Return [X, Y] of the center of cell containing provided text 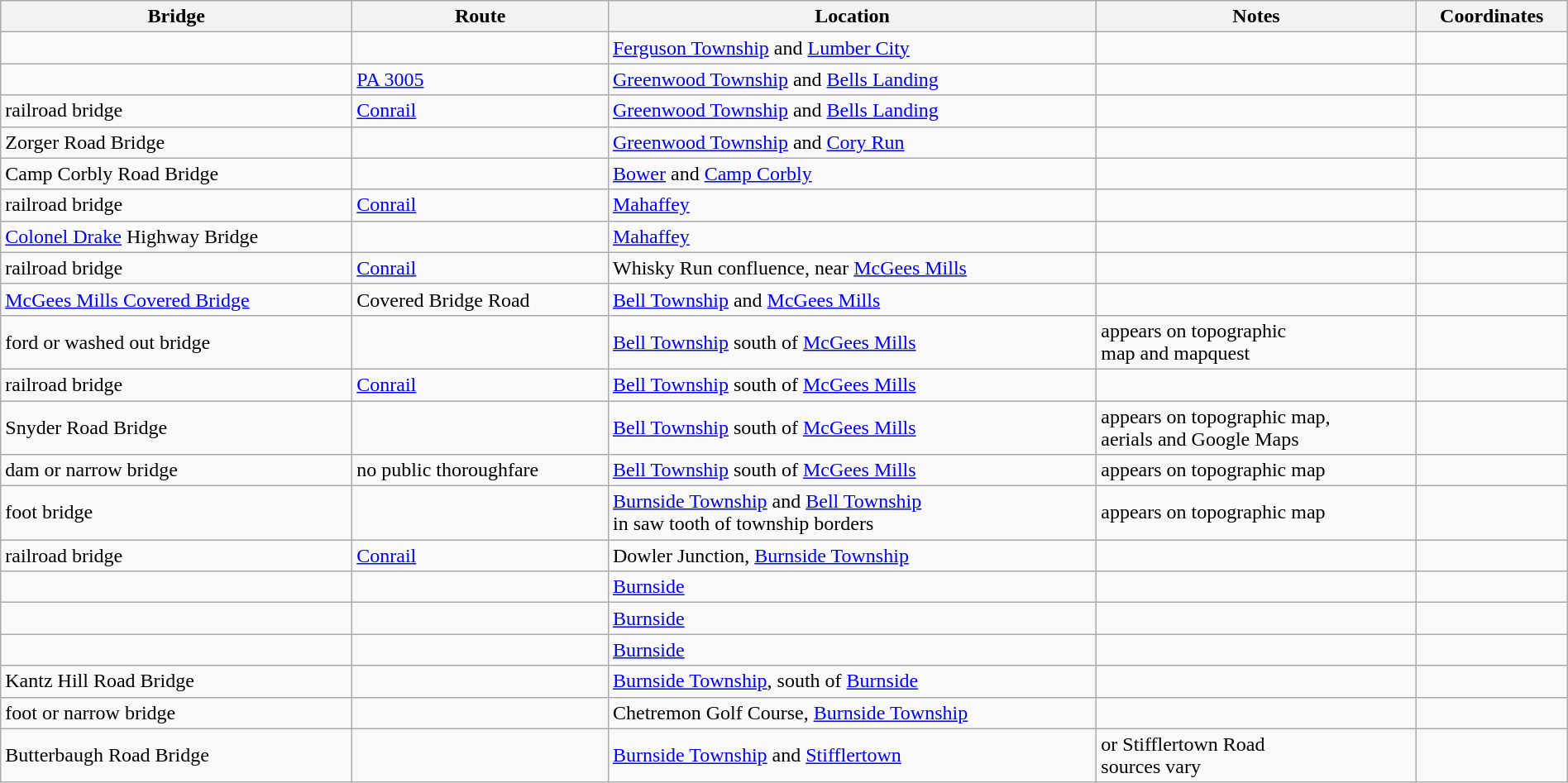
Burnside Township and Stifflertown [852, 756]
Camp Corbly Road Bridge [177, 174]
Bridge [177, 17]
Colonel Drake Highway Bridge [177, 236]
Dowler Junction, Burnside Township [852, 556]
Location [852, 17]
Coordinates [1492, 17]
appears on topographic map,aerials and Google Maps [1257, 427]
McGees Mills Covered Bridge [177, 299]
appears on topographicmap and mapquest [1257, 342]
Zorger Road Bridge [177, 142]
Whisky Run confluence, near McGees Mills [852, 268]
Notes [1257, 17]
dam or narrow bridge [177, 470]
Greenwood Township and Cory Run [852, 142]
Route [480, 17]
Covered Bridge Road [480, 299]
ford or washed out bridge [177, 342]
Bell Township and McGees Mills [852, 299]
Kantz Hill Road Bridge [177, 681]
Burnside Township and Bell Townshipin saw tooth of township borders [852, 513]
Butterbaugh Road Bridge [177, 756]
Bower and Camp Corbly [852, 174]
PA 3005 [480, 79]
Snyder Road Bridge [177, 427]
no public thoroughfare [480, 470]
Chetremon Golf Course, Burnside Township [852, 713]
foot bridge [177, 513]
or Stifflertown Roadsources vary [1257, 756]
Ferguson Township and Lumber City [852, 48]
Burnside Township, south of Burnside [852, 681]
foot or narrow bridge [177, 713]
